Pinpoint the cell where the given text exists, returning its [x, y] midpoint coordinate. 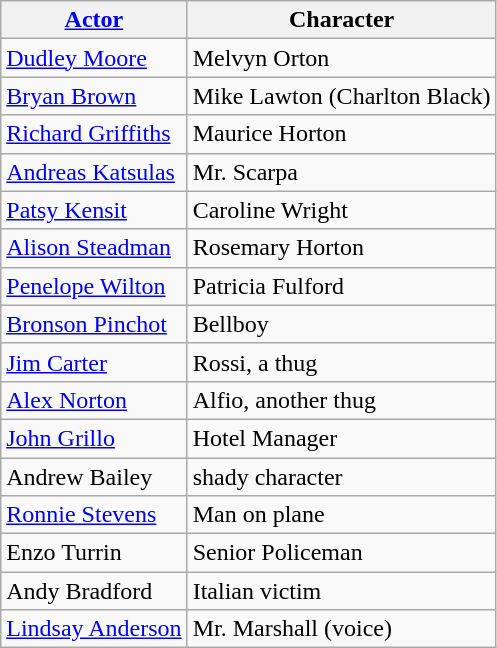
Richard Griffiths [94, 134]
Rosemary Horton [342, 248]
Rossi, a thug [342, 362]
Bellboy [342, 324]
Andrew Bailey [94, 477]
Patricia Fulford [342, 286]
Hotel Manager [342, 438]
Senior Policeman [342, 553]
Italian victim [342, 591]
Maurice Horton [342, 134]
Penelope Wilton [94, 286]
Andreas Katsulas [94, 172]
Melvyn Orton [342, 58]
Alex Norton [94, 400]
Caroline Wright [342, 210]
Character [342, 20]
shady character [342, 477]
Lindsay Anderson [94, 629]
Alfio, another thug [342, 400]
Bryan Brown [94, 96]
Mr. Marshall (voice) [342, 629]
Enzo Turrin [94, 553]
Actor [94, 20]
Patsy Kensit [94, 210]
Mike Lawton (Charlton Black) [342, 96]
Ronnie Stevens [94, 515]
John Grillo [94, 438]
Man on plane [342, 515]
Dudley Moore [94, 58]
Jim Carter [94, 362]
Bronson Pinchot [94, 324]
Andy Bradford [94, 591]
Mr. Scarpa [342, 172]
Alison Steadman [94, 248]
